From the cell containing the given text, extract its center point as [X, Y] coordinate. 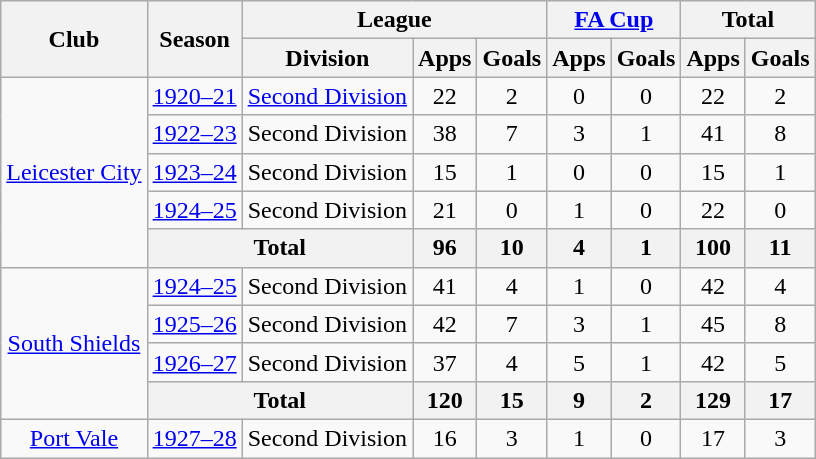
45 [713, 324]
Division [327, 58]
FA Cup [614, 20]
120 [445, 400]
96 [445, 248]
1925–26 [194, 324]
129 [713, 400]
16 [445, 438]
1923–24 [194, 172]
9 [579, 400]
Season [194, 39]
21 [445, 210]
1920–21 [194, 96]
Port Vale [74, 438]
11 [780, 248]
Club [74, 39]
League [394, 20]
1927–28 [194, 438]
Leicester City [74, 172]
37 [445, 362]
38 [445, 134]
100 [713, 248]
South Shields [74, 343]
1926–27 [194, 362]
10 [512, 248]
1922–23 [194, 134]
